Identify which cell holds the provided text, then report its (X, Y) central coordinate. 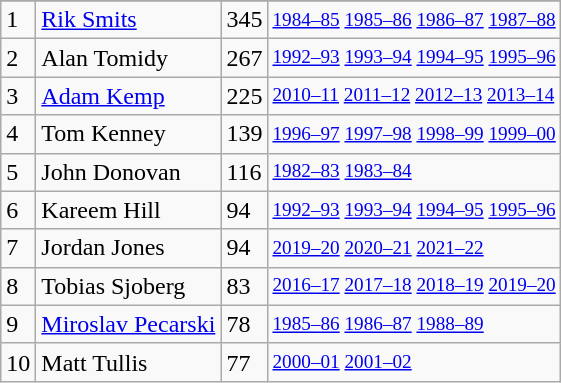
8 (18, 286)
Alan Tomidy (128, 58)
1985–86 1986–87 1988–89 (414, 324)
2 (18, 58)
Miroslav Pecarski (128, 324)
7 (18, 248)
77 (244, 362)
345 (244, 20)
267 (244, 58)
139 (244, 134)
4 (18, 134)
Jordan Jones (128, 248)
6 (18, 210)
Tom Kenney (128, 134)
Matt Tullis (128, 362)
83 (244, 286)
1984–85 1985–86 1986–87 1987–88 (414, 20)
2010–11 2011–12 2012–13 2013–14 (414, 96)
1 (18, 20)
Tobias Sjoberg (128, 286)
225 (244, 96)
10 (18, 362)
Rik Smits (128, 20)
116 (244, 172)
9 (18, 324)
Adam Kemp (128, 96)
John Donovan (128, 172)
2019–20 2020–21 2021–22 (414, 248)
3 (18, 96)
Kareem Hill (128, 210)
1982–83 1983–84 (414, 172)
78 (244, 324)
1996–97 1997–98 1998–99 1999–00 (414, 134)
2000–01 2001–02 (414, 362)
2016–17 2017–18 2018–19 2019–20 (414, 286)
5 (18, 172)
